Output the (x, y) coordinate of the center of the cell containing the given text.  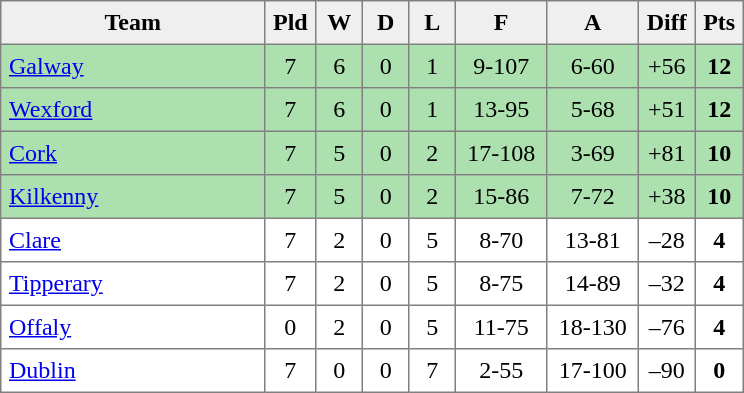
5-68 (593, 110)
17-108 (501, 153)
7-72 (593, 197)
Kilkenny (133, 197)
–28 (666, 240)
13-95 (501, 110)
W (339, 23)
+51 (666, 110)
Dublin (133, 371)
D (385, 23)
Pts (719, 23)
Pld (290, 23)
A (593, 23)
L (432, 23)
15-86 (501, 197)
17-100 (593, 371)
6-60 (593, 66)
–90 (666, 371)
3-69 (593, 153)
18-130 (593, 327)
–32 (666, 284)
8-75 (501, 284)
8-70 (501, 240)
Galway (133, 66)
14-89 (593, 284)
Team (133, 23)
Offaly (133, 327)
13-81 (593, 240)
Tipperary (133, 284)
11-75 (501, 327)
2-55 (501, 371)
Cork (133, 153)
+81 (666, 153)
Wexford (133, 110)
–76 (666, 327)
9-107 (501, 66)
+56 (666, 66)
Clare (133, 240)
Diff (666, 23)
F (501, 23)
+38 (666, 197)
